Return the (x, y) coordinate for the center point of the cell that contains the specified text.  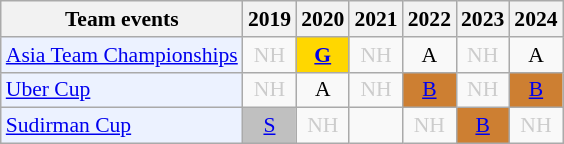
Uber Cup (122, 90)
2022 (430, 19)
2020 (322, 19)
G (322, 55)
2024 (536, 19)
2021 (376, 19)
Asia Team Championships (122, 55)
Team events (122, 19)
2023 (482, 19)
Sudirman Cup (122, 126)
2019 (270, 19)
S (270, 126)
